Scan for the cell matching the given text and deliver its (X, Y) coordinate at center. 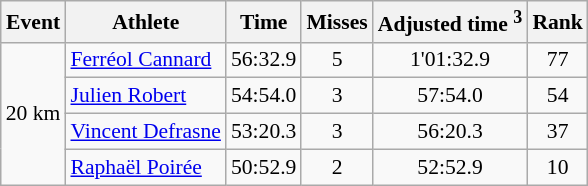
54 (558, 96)
20 km (34, 113)
Rank (558, 22)
56:32.9 (264, 60)
Athlete (145, 22)
Misses (336, 22)
56:20.3 (450, 132)
Vincent Defrasne (145, 132)
10 (558, 167)
1'01:32.9 (450, 60)
Julien Robert (145, 96)
Raphaël Poirée (145, 167)
50:52.9 (264, 167)
54:54.0 (264, 96)
52:52.9 (450, 167)
53:20.3 (264, 132)
Ferréol Cannard (145, 60)
Adjusted time 3 (450, 22)
77 (558, 60)
Event (34, 22)
2 (336, 167)
Time (264, 22)
57:54.0 (450, 96)
5 (336, 60)
37 (558, 132)
